Extract the (X, Y) coordinate from the center of the cell holding the provided text.  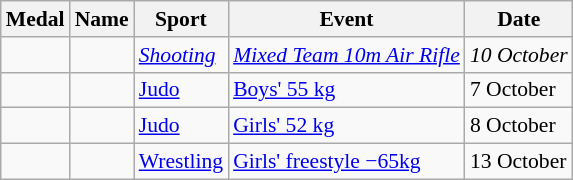
7 October (519, 90)
Girls' freestyle −65kg (346, 162)
Event (346, 19)
Name (102, 19)
Sport (181, 19)
Date (519, 19)
8 October (519, 126)
Wrestling (181, 162)
Shooting (181, 55)
Mixed Team 10m Air Rifle (346, 55)
Boys' 55 kg (346, 90)
Medal (36, 19)
10 October (519, 55)
13 October (519, 162)
Girls' 52 kg (346, 126)
